From the cell containing the given text, extract its center point as [x, y] coordinate. 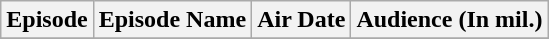
Episode Name [172, 20]
Episode [47, 20]
Audience (In mil.) [450, 20]
Air Date [302, 20]
